Identify which cell holds the provided text, then report its (X, Y) central coordinate. 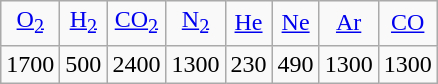
H2 (84, 23)
Ne (296, 23)
2400 (136, 64)
N2 (196, 23)
CO2 (136, 23)
O2 (30, 23)
230 (248, 64)
490 (296, 64)
Ar (348, 23)
CO (408, 23)
500 (84, 64)
He (248, 23)
1700 (30, 64)
